Determine the [x, y] coordinate at the center of the cell enclosing the given text.  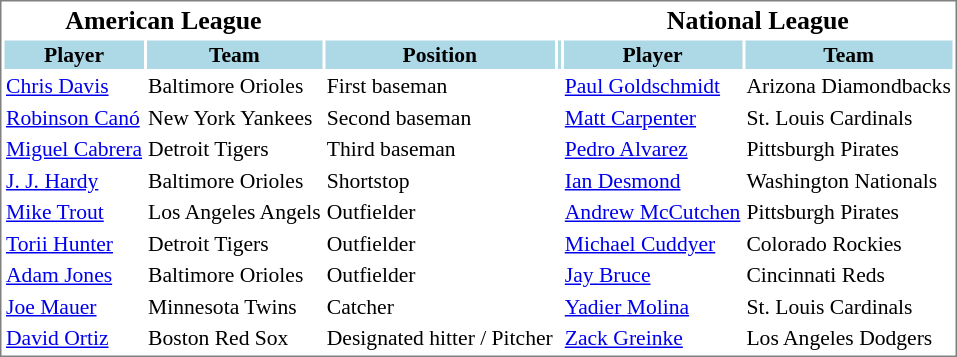
Andrew McCutchen [652, 212]
Ian Desmond [652, 180]
Colorado Rockies [848, 244]
Los Angeles Dodgers [848, 338]
Minnesota Twins [235, 306]
Shortstop [440, 180]
Mike Trout [74, 212]
Joe Mauer [74, 306]
Zack Greinke [652, 338]
Pedro Alvarez [652, 149]
J. J. Hardy [74, 180]
Third baseman [440, 149]
Boston Red Sox [235, 338]
Robinson Canó [74, 118]
Jay Bruce [652, 275]
Washington Nationals [848, 180]
Paul Goldschmidt [652, 86]
New York Yankees [235, 118]
Chris Davis [74, 86]
Los Angeles Angels [235, 212]
Designated hitter / Pitcher [440, 338]
Michael Cuddyer [652, 244]
Catcher [440, 306]
Cincinnati Reds [848, 275]
First baseman [440, 86]
Yadier Molina [652, 306]
American League [163, 20]
Torii Hunter [74, 244]
Matt Carpenter [652, 118]
Second baseman [440, 118]
Adam Jones [74, 275]
Arizona Diamondbacks [848, 86]
Miguel Cabrera [74, 149]
Position [440, 54]
David Ortiz [74, 338]
National League [758, 20]
